Find where the given text appears and provide that cell's center as (X, Y) coordinate. 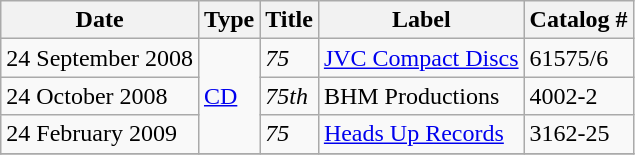
CD (228, 96)
24 September 2008 (100, 58)
JVC Compact Discs (421, 58)
4002-2 (578, 96)
24 October 2008 (100, 96)
75th (290, 96)
3162-25 (578, 134)
61575/6 (578, 58)
Type (228, 20)
24 February 2009 (100, 134)
Date (100, 20)
Catalog # (578, 20)
Heads Up Records (421, 134)
Title (290, 20)
Label (421, 20)
BHM Productions (421, 96)
